Capture the cell that displays the provided text and extract its [x, y] central coordinate. 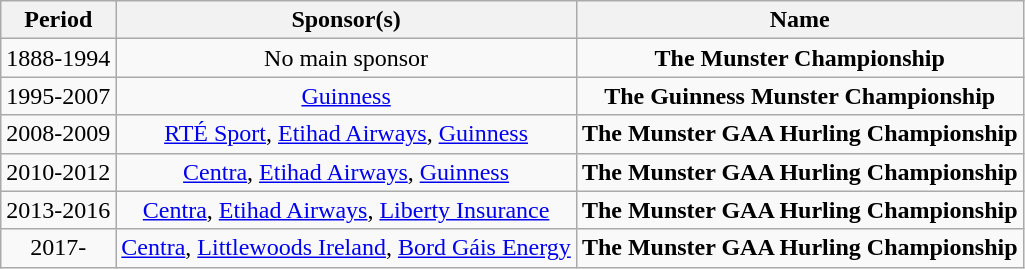
2017- [58, 248]
The Guinness Munster Championship [800, 96]
Centra, Etihad Airways, Guinness [346, 172]
Name [800, 20]
1995-2007 [58, 96]
RTÉ Sport, Etihad Airways, Guinness [346, 134]
Guinness [346, 96]
2008-2009 [58, 134]
Sponsor(s) [346, 20]
No main sponsor [346, 58]
Period [58, 20]
1888-1994 [58, 58]
2010-2012 [58, 172]
Centra, Etihad Airways, Liberty Insurance [346, 210]
The Munster Championship [800, 58]
Centra, Littlewoods Ireland, Bord Gáis Energy [346, 248]
2013-2016 [58, 210]
